Provide the (X, Y) coordinate of the cell's center where the given text is located.  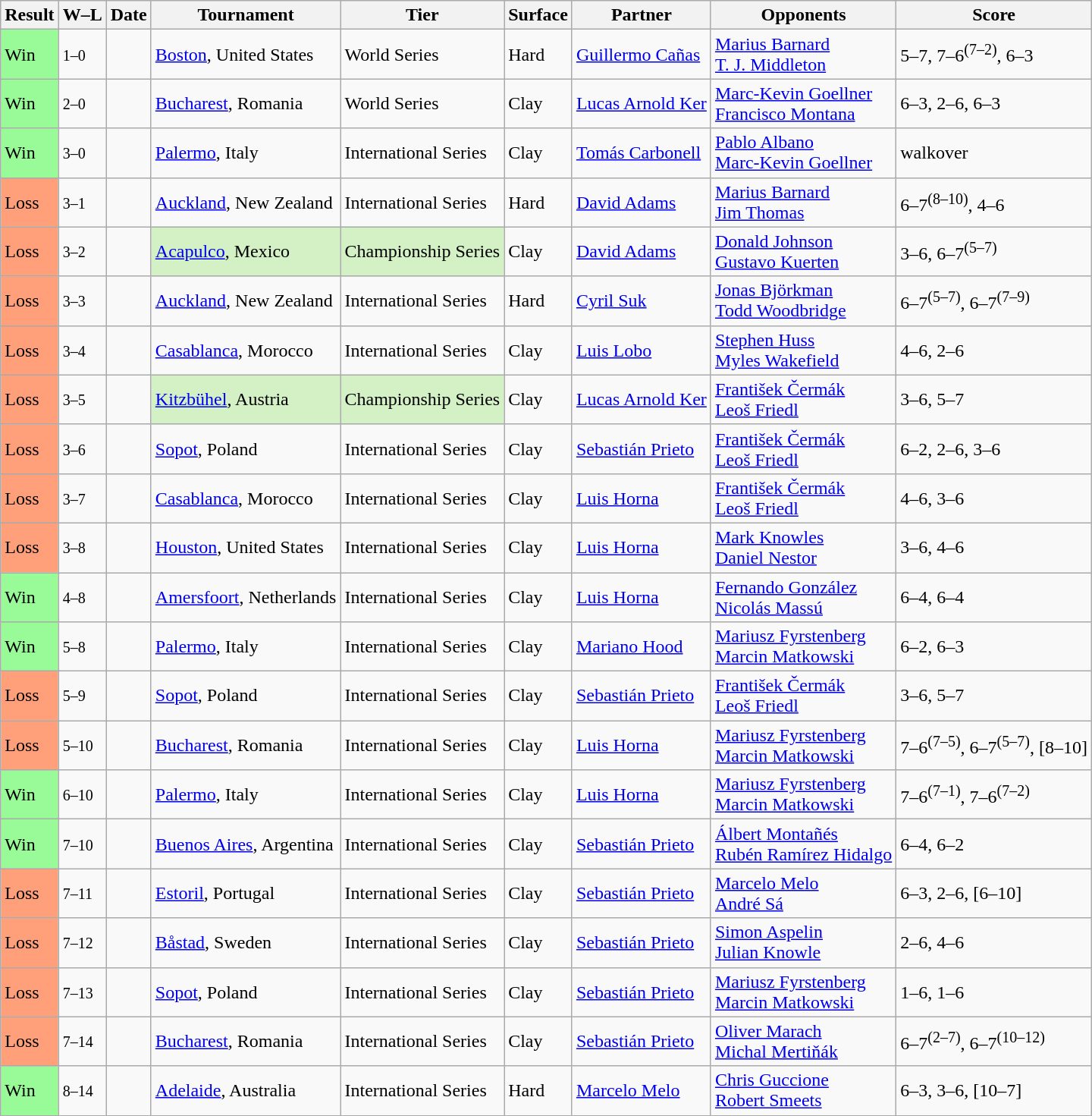
Donald Johnson Gustavo Kuerten (803, 252)
6–7(8–10), 4–6 (994, 202)
6–4, 6–4 (994, 596)
Fernando González Nicolás Massú (803, 596)
7–11 (82, 894)
3–3 (82, 300)
Tomás Carbonell (642, 153)
Amersfoort, Netherlands (246, 596)
5–9 (82, 696)
W–L (82, 15)
5–10 (82, 745)
6–10 (82, 795)
6–7(5–7), 6–7(7–9) (994, 300)
Houston, United States (246, 548)
6–3, 2–6, 6–3 (994, 103)
Partner (642, 15)
3–8 (82, 548)
Marius Barnard Jim Thomas (803, 202)
Opponents (803, 15)
Marc-Kevin Goellner Francisco Montana (803, 103)
Oliver Marach Michal Mertiňák (803, 1041)
4–6, 2–6 (994, 351)
6–2, 2–6, 3–6 (994, 449)
Surface (538, 15)
7–10 (82, 844)
Jonas Björkman Todd Woodbridge (803, 300)
Score (994, 15)
Date (129, 15)
Simon Aspelin Julian Knowle (803, 942)
6–3, 3–6, [10–7] (994, 1091)
Chris Guccione Robert Smeets (803, 1091)
Boston, United States (246, 55)
Estoril, Portugal (246, 894)
1–0 (82, 55)
Buenos Aires, Argentina (246, 844)
6–4, 6–2 (994, 844)
Kitzbühel, Austria (246, 399)
walkover (994, 153)
5–7, 7–6(7–2), 6–3 (994, 55)
3–6 (82, 449)
Luis Lobo (642, 351)
Álbert Montañés Rubén Ramírez Hidalgo (803, 844)
1–6, 1–6 (994, 992)
4–6, 3–6 (994, 498)
6–3, 2–6, [6–10] (994, 894)
Tournament (246, 15)
Båstad, Sweden (246, 942)
Guillermo Cañas (642, 55)
7–14 (82, 1041)
Acapulco, Mexico (246, 252)
7–6(7–1), 7–6(7–2) (994, 795)
Mariano Hood (642, 646)
2–6, 4–6 (994, 942)
4–8 (82, 596)
5–8 (82, 646)
Result (30, 15)
Tier (422, 15)
8–14 (82, 1091)
3–4 (82, 351)
7–6(7–5), 6–7(5–7), [8–10] (994, 745)
3–0 (82, 153)
Adelaide, Australia (246, 1091)
3–5 (82, 399)
3–1 (82, 202)
6–2, 6–3 (994, 646)
Cyril Suk (642, 300)
3–2 (82, 252)
2–0 (82, 103)
6–7(2–7), 6–7(10–12) (994, 1041)
3–6, 6–7(5–7) (994, 252)
7–13 (82, 992)
Stephen Huss Myles Wakefield (803, 351)
Marcelo Melo (642, 1091)
7–12 (82, 942)
Pablo Albano Marc-Kevin Goellner (803, 153)
Marcelo Melo André Sá (803, 894)
3–6, 4–6 (994, 548)
Mark Knowles Daniel Nestor (803, 548)
Marius Barnard T. J. Middleton (803, 55)
3–7 (82, 498)
